Identify which cell holds the provided text, then report its [x, y] central coordinate. 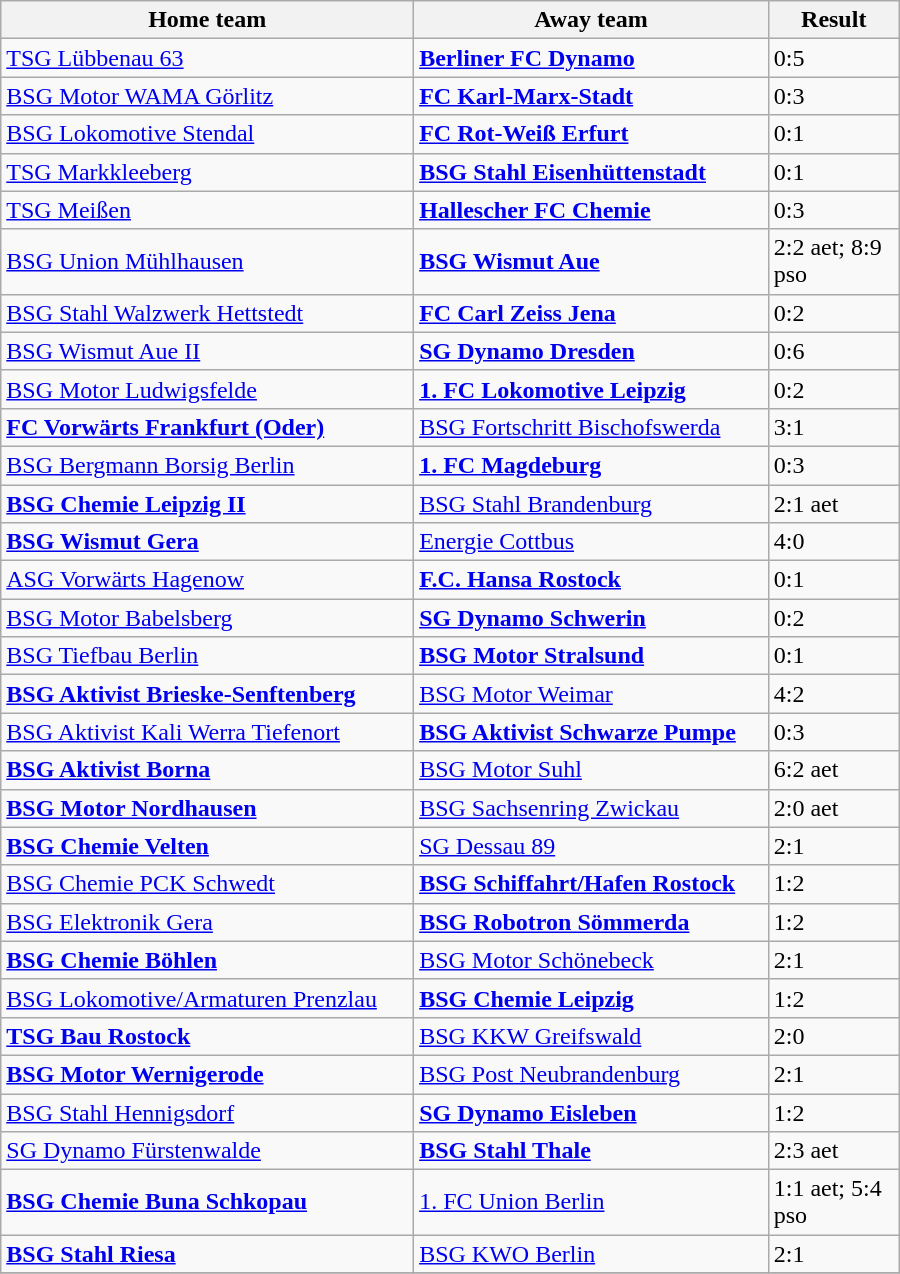
BSG Lokomotive/Armaturen Prenzlau [208, 998]
BSG Stahl Riesa [208, 1254]
SG Dynamo Eisleben [592, 1113]
BSG Motor Suhl [592, 770]
BSG KWO Berlin [592, 1254]
BSG Sachsenring Zwickau [592, 808]
BSG Motor WAMA Görlitz [208, 96]
TSG Markkleeberg [208, 172]
BSG Aktivist Borna [208, 770]
BSG Stahl Eisenhüttenstadt [592, 172]
BSG Robotron Sömmerda [592, 922]
TSG Lübbenau 63 [208, 58]
TSG Bau Rostock [208, 1036]
BSG Motor Nordhausen [208, 808]
BSG Aktivist Schwarze Pumpe [592, 732]
1:1 aet; 5:4 pso [834, 1202]
BSG Motor Weimar [592, 694]
1. FC Lokomotive Leipzig [592, 389]
BSG Lokomotive Stendal [208, 134]
BSG Aktivist Kali Werra Tiefenort [208, 732]
BSG Chemie PCK Schwedt [208, 884]
4:2 [834, 694]
1. FC Magdeburg [592, 465]
FC Rot-Weiß Erfurt [592, 134]
BSG Motor Wernigerode [208, 1074]
BSG Chemie Böhlen [208, 960]
BSG Chemie Buna Schkopau [208, 1202]
BSG Chemie Velten [208, 846]
F.C. Hansa Rostock [592, 580]
BSG Post Neubrandenburg [592, 1074]
SG Dynamo Fürstenwalde [208, 1151]
BSG Aktivist Brieske-Senftenberg [208, 694]
BSG Motor Babelsberg [208, 618]
BSG Chemie Leipzig II [208, 503]
BSG Wismut Aue II [208, 351]
Hallescher FC Chemie [592, 210]
Away team [592, 20]
BSG Union Mühlhausen [208, 262]
FC Vorwärts Frankfurt (Oder) [208, 427]
BSG Chemie Leipzig [592, 998]
BSG Stahl Hennigsdorf [208, 1113]
BSG KKW Greifswald [592, 1036]
0:6 [834, 351]
2:2 aet; 8:9 pso [834, 262]
BSG Fortschritt Bischofswerda [592, 427]
2:0 aet [834, 808]
Energie Cottbus [592, 542]
FC Karl-Marx-Stadt [592, 96]
BSG Bergmann Borsig Berlin [208, 465]
SG Dessau 89 [592, 846]
BSG Elektronik Gera [208, 922]
4:0 [834, 542]
BSG Motor Schönebeck [592, 960]
SG Dynamo Schwerin [592, 618]
1. FC Union Berlin [592, 1202]
SG Dynamo Dresden [592, 351]
Result [834, 20]
BSG Motor Ludwigsfelde [208, 389]
2:0 [834, 1036]
BSG Stahl Thale [592, 1151]
FC Carl Zeiss Jena [592, 313]
BSG Wismut Aue [592, 262]
Berliner FC Dynamo [592, 58]
BSG Motor Stralsund [592, 656]
BSG Schiffahrt/Hafen Rostock [592, 884]
Home team [208, 20]
BSG Stahl Brandenburg [592, 503]
BSG Wismut Gera [208, 542]
3:1 [834, 427]
6:2 aet [834, 770]
TSG Meißen [208, 210]
0:5 [834, 58]
ASG Vorwärts Hagenow [208, 580]
BSG Tiefbau Berlin [208, 656]
2:3 aet [834, 1151]
BSG Stahl Walzwerk Hettstedt [208, 313]
2:1 aet [834, 503]
